Capture the cell that displays the provided text and extract its (x, y) central coordinate. 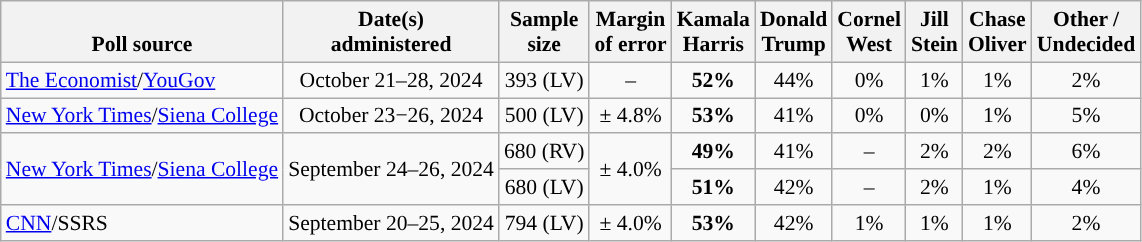
4% (1086, 187)
October 21–28, 2024 (391, 80)
Date(s)administered (391, 32)
Samplesize (544, 32)
± 4.8% (630, 116)
JillStein (934, 32)
49% (714, 152)
52% (714, 80)
CornelWest (869, 32)
6% (1086, 152)
October 23−26, 2024 (391, 116)
ChaseOliver (998, 32)
680 (RV) (544, 152)
44% (794, 80)
5% (1086, 116)
DonaldTrump (794, 32)
Other /Undecided (1086, 32)
September 20–25, 2024 (391, 223)
500 (LV) (544, 116)
Marginof error (630, 32)
393 (LV) (544, 80)
CNN/SSRS (142, 223)
September 24–26, 2024 (391, 170)
794 (LV) (544, 223)
Poll source (142, 32)
51% (714, 187)
680 (LV) (544, 187)
The Economist/YouGov (142, 80)
KamalaHarris (714, 32)
